Extract the (X, Y) coordinate from the center of the cell holding the provided text.  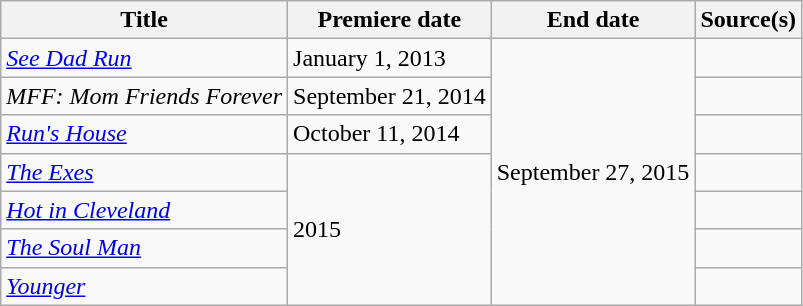
The Soul Man (144, 248)
See Dad Run (144, 58)
Source(s) (748, 20)
Hot in Cleveland (144, 210)
September 27, 2015 (593, 172)
Younger (144, 286)
January 1, 2013 (390, 58)
Run's House (144, 134)
MFF: Mom Friends Forever (144, 96)
2015 (390, 229)
Premiere date (390, 20)
The Exes (144, 172)
September 21, 2014 (390, 96)
October 11, 2014 (390, 134)
Title (144, 20)
End date (593, 20)
